Return (x, y) of the center of cell containing provided text 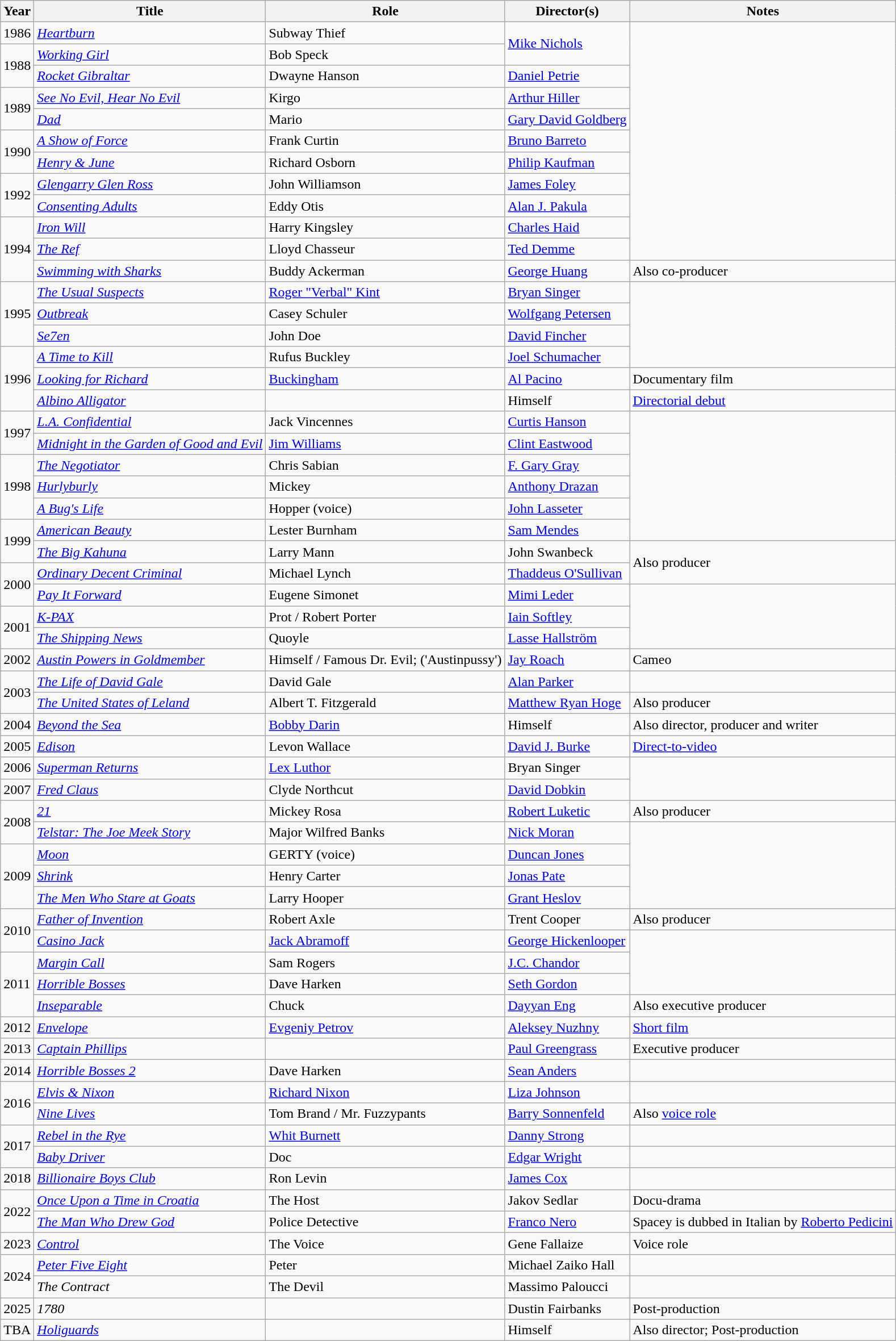
Role (385, 11)
Moon (150, 854)
Outbreak (150, 314)
Iron Will (150, 227)
1992 (17, 195)
K-PAX (150, 616)
Control (150, 1243)
Nine Lives (150, 1114)
Bobby Darin (385, 725)
Casey Schuler (385, 314)
Henry Carter (385, 876)
Liza Johnson (567, 1092)
2017 (17, 1146)
Jonas Pate (567, 876)
Michael Lynch (385, 573)
Trent Cooper (567, 919)
Dwayne Hanson (385, 76)
Robert Luketic (567, 811)
Direct-to-video (763, 746)
1998 (17, 487)
Police Detective (385, 1222)
Albino Alligator (150, 400)
Lasse Hallström (567, 638)
Alan J. Pakula (567, 206)
Charles Haid (567, 227)
The Big Kahuna (150, 552)
James Foley (567, 184)
A Time to Kill (150, 357)
2009 (17, 876)
Sam Mendes (567, 530)
1997 (17, 433)
Gene Fallaize (567, 1243)
Baby Driver (150, 1157)
Dustin Fairbanks (567, 1308)
Evgeniy Petrov (385, 1027)
2016 (17, 1103)
Once Upon a Time in Croatia (150, 1200)
Margin Call (150, 963)
2001 (17, 627)
1780 (150, 1308)
2004 (17, 725)
Fred Claus (150, 789)
Telstar: The Joe Meek Story (150, 833)
Levon Wallace (385, 746)
Dayyan Eng (567, 1006)
Bob Speck (385, 55)
1996 (17, 379)
Title (150, 11)
Also director; Post-production (763, 1330)
Larry Hooper (385, 897)
Mario (385, 119)
Major Wilfred Banks (385, 833)
Chris Sabian (385, 465)
Se7en (150, 336)
Mickey Rosa (385, 811)
Lex Luthor (385, 768)
L.A. Confidential (150, 422)
Lester Burnham (385, 530)
George Hickenlooper (567, 941)
Jim Williams (385, 444)
A Show of Force (150, 141)
Looking for Richard (150, 379)
Directorial debut (763, 400)
Documentary film (763, 379)
2024 (17, 1276)
Also co-producer (763, 271)
Buckingham (385, 379)
Inseparable (150, 1006)
Bruno Barreto (567, 141)
Horrible Bosses (150, 984)
Holiguards (150, 1330)
2012 (17, 1027)
Jay Roach (567, 660)
Year (17, 11)
1988 (17, 65)
Aleksey Nuzhny (567, 1027)
Father of Invention (150, 919)
2018 (17, 1179)
2005 (17, 746)
The Life of David Gale (150, 682)
Massimo Paloucci (567, 1286)
Hurlyburly (150, 487)
2010 (17, 930)
Alan Parker (567, 682)
TBA (17, 1330)
A Bug's Life (150, 508)
Whit Burnett (385, 1135)
2000 (17, 584)
Also voice role (763, 1114)
Wolfgang Petersen (567, 314)
1999 (17, 541)
The Devil (385, 1286)
See No Evil, Hear No Evil (150, 98)
Richard Nixon (385, 1092)
David Fincher (567, 336)
The Host (385, 1200)
John Doe (385, 336)
Subway Thief (385, 33)
Jakov Sedlar (567, 1200)
Al Pacino (567, 379)
Docu-drama (763, 1200)
1986 (17, 33)
Consenting Adults (150, 206)
Dad (150, 119)
Harry Kingsley (385, 227)
Jack Abramoff (385, 941)
2008 (17, 822)
Horrible Bosses 2 (150, 1071)
Clint Eastwood (567, 444)
21 (150, 811)
2003 (17, 692)
The Man Who Drew God (150, 1222)
Doc (385, 1157)
John Swanbeck (567, 552)
Franco Nero (567, 1222)
1990 (17, 152)
The Shipping News (150, 638)
1995 (17, 314)
Seth Gordon (567, 984)
Captain Phillips (150, 1049)
Billionaire Boys Club (150, 1179)
Also executive producer (763, 1006)
Notes (763, 11)
Edgar Wright (567, 1157)
The Men Who Stare at Goats (150, 897)
Peter (385, 1265)
David Gale (385, 682)
Himself / Famous Dr. Evil; ('Austinpussy') (385, 660)
Matthew Ryan Hoge (567, 703)
2002 (17, 660)
Barry Sonnenfeld (567, 1114)
Nick Moran (567, 833)
Daniel Petrie (567, 76)
American Beauty (150, 530)
The Contract (150, 1286)
Frank Curtin (385, 141)
Eugene Simonet (385, 595)
Grant Heslov (567, 897)
Cameo (763, 660)
Danny Strong (567, 1135)
Kirgo (385, 98)
Pay It Forward (150, 595)
Lloyd Chasseur (385, 249)
1994 (17, 249)
Envelope (150, 1027)
David Dobkin (567, 789)
Also director, producer and writer (763, 725)
Ordinary Decent Criminal (150, 573)
Voice role (763, 1243)
Mimi Leder (567, 595)
2007 (17, 789)
2014 (17, 1071)
Gary David Goldberg (567, 119)
2013 (17, 1049)
John Williamson (385, 184)
David J. Burke (567, 746)
George Huang (567, 271)
Glengarry Glen Ross (150, 184)
Duncan Jones (567, 854)
2025 (17, 1308)
Post-production (763, 1308)
Hopper (voice) (385, 508)
Rocket Gibraltar (150, 76)
Director(s) (567, 11)
Joel Schumacher (567, 357)
Richard Osborn (385, 162)
Austin Powers in Goldmember (150, 660)
Sam Rogers (385, 963)
Heartburn (150, 33)
Rufus Buckley (385, 357)
Henry & June (150, 162)
Michael Zaiko Hall (567, 1265)
Beyond the Sea (150, 725)
The Negotiator (150, 465)
Mike Nichols (567, 44)
The Voice (385, 1243)
Larry Mann (385, 552)
2006 (17, 768)
2022 (17, 1211)
John Lasseter (567, 508)
Thaddeus O'Sullivan (567, 573)
Short film (763, 1027)
Philip Kaufman (567, 162)
Iain Softley (567, 616)
The United States of Leland (150, 703)
Arthur Hiller (567, 98)
J.C. Chandor (567, 963)
Clyde Northcut (385, 789)
Peter Five Eight (150, 1265)
Spacey is dubbed in Italian by Roberto Pedicini (763, 1222)
Buddy Ackerman (385, 271)
Albert T. Fitzgerald (385, 703)
Anthony Drazan (567, 487)
Curtis Hanson (567, 422)
Prot / Robert Porter (385, 616)
Ron Levin (385, 1179)
2023 (17, 1243)
The Usual Suspects (150, 293)
1989 (17, 108)
Shrink (150, 876)
Casino Jack (150, 941)
Superman Returns (150, 768)
Eddy Otis (385, 206)
Elvis & Nixon (150, 1092)
GERTY (voice) (385, 854)
Robert Axle (385, 919)
Tom Brand / Mr. Fuzzypants (385, 1114)
Mickey (385, 487)
Quoyle (385, 638)
Edison (150, 746)
Ted Demme (567, 249)
Executive producer (763, 1049)
Paul Greengrass (567, 1049)
Chuck (385, 1006)
Jack Vincennes (385, 422)
Swimming with Sharks (150, 271)
Rebel in the Rye (150, 1135)
2011 (17, 984)
Working Girl (150, 55)
Roger "Verbal" Kint (385, 293)
The Ref (150, 249)
Sean Anders (567, 1071)
Midnight in the Garden of Good and Evil (150, 444)
F. Gary Gray (567, 465)
James Cox (567, 1179)
